Scan for the cell matching the given text and deliver its (X, Y) coordinate at center. 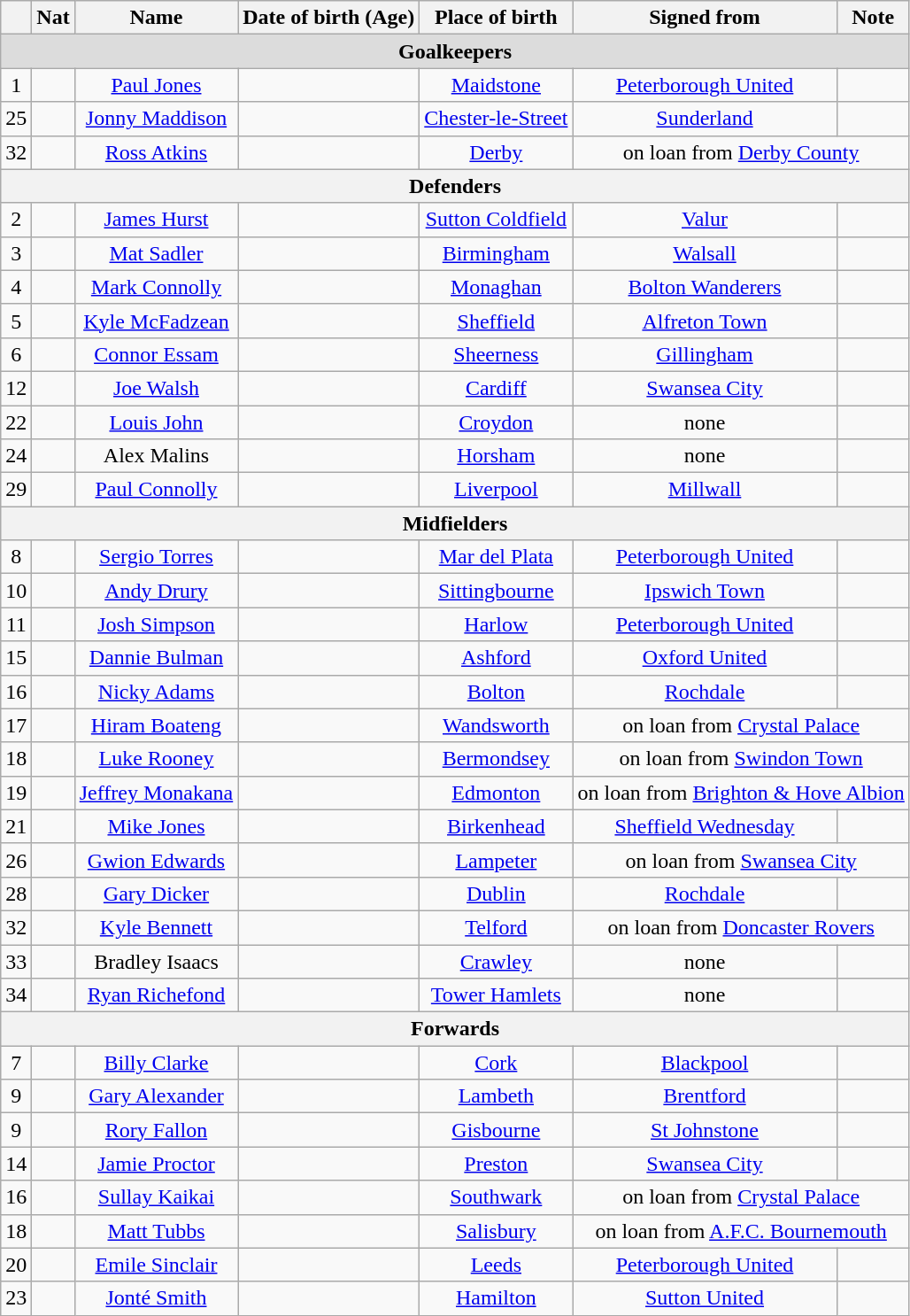
Crawley (496, 961)
Gary Dicker (156, 894)
Sutton Coldfield (496, 220)
Nicky Adams (156, 692)
8 (16, 557)
10 (16, 591)
Harlow (496, 624)
Derby (496, 152)
Blackpool (705, 1063)
Jamie Proctor (156, 1164)
Billy Clarke (156, 1063)
Jeffrey Monakana (156, 793)
Birmingham (496, 253)
Note (873, 18)
34 (16, 995)
Josh Simpson (156, 624)
Kyle McFadzean (156, 321)
22 (16, 422)
3 (16, 253)
23 (16, 1298)
Name (156, 18)
Matt Tubbs (156, 1231)
Birkenhead (496, 826)
Paul Connolly (156, 490)
Goalkeepers (455, 51)
on loan from Brighton & Hove Albion (741, 793)
Ross Atkins (156, 152)
Defenders (455, 186)
Maidstone (496, 85)
Gillingham (705, 354)
Mark Connolly (156, 287)
St Johnstone (705, 1130)
Monaghan (496, 287)
Sheffield (496, 321)
Place of birth (496, 18)
Millwall (705, 490)
25 (16, 119)
Edmonton (496, 793)
11 (16, 624)
on loan from A.F.C. Bournemouth (741, 1231)
7 (16, 1063)
Valur (705, 220)
Bradley Isaacs (156, 961)
Brentford (705, 1096)
Cork (496, 1063)
on loan from Swansea City (741, 860)
Kyle Bennett (156, 927)
29 (16, 490)
26 (16, 860)
Hiram Boateng (156, 725)
21 (16, 826)
Andy Drury (156, 591)
5 (16, 321)
Luke Rooney (156, 759)
Southwark (496, 1197)
20 (16, 1265)
Gisbourne (496, 1130)
Lambeth (496, 1096)
17 (16, 725)
Wandsworth (496, 725)
Chester-le-Street (496, 119)
Forwards (455, 1029)
Date of birth (Age) (329, 18)
Sittingbourne (496, 591)
Sutton United (705, 1298)
Paul Jones (156, 85)
2 (16, 220)
Cardiff (496, 388)
Ipswich Town (705, 591)
6 (16, 354)
Nat (53, 18)
Bermondsey (496, 759)
4 (16, 287)
1 (16, 85)
James Hurst (156, 220)
15 (16, 658)
Preston (496, 1164)
Dublin (496, 894)
on loan from Swindon Town (741, 759)
Gary Alexander (156, 1096)
Mar del Plata (496, 557)
Liverpool (496, 490)
33 (16, 961)
Telford (496, 927)
12 (16, 388)
Sergio Torres (156, 557)
Tower Hamlets (496, 995)
Sheffield Wednesday (705, 826)
Louis John (156, 422)
Bolton Wanderers (705, 287)
Lampeter (496, 860)
Joe Walsh (156, 388)
Walsall (705, 253)
Bolton (496, 692)
Alex Malins (156, 456)
Jonté Smith (156, 1298)
Hamilton (496, 1298)
Sullay Kaikai (156, 1197)
Jonny Maddison (156, 119)
Horsham (496, 456)
24 (16, 456)
Ashford (496, 658)
on loan from Derby County (741, 152)
Croydon (496, 422)
28 (16, 894)
Mike Jones (156, 826)
Signed from (705, 18)
Alfreton Town (705, 321)
Salisbury (496, 1231)
Oxford United (705, 658)
Connor Essam (156, 354)
14 (16, 1164)
Ryan Richefond (156, 995)
Leeds (496, 1265)
Mat Sadler (156, 253)
Emile Sinclair (156, 1265)
on loan from Doncaster Rovers (741, 927)
Sunderland (705, 119)
Gwion Edwards (156, 860)
Sheerness (496, 354)
Dannie Bulman (156, 658)
Rory Fallon (156, 1130)
19 (16, 793)
Midfielders (455, 523)
